Find where the given text appears and provide that cell's center as [x, y] coordinate. 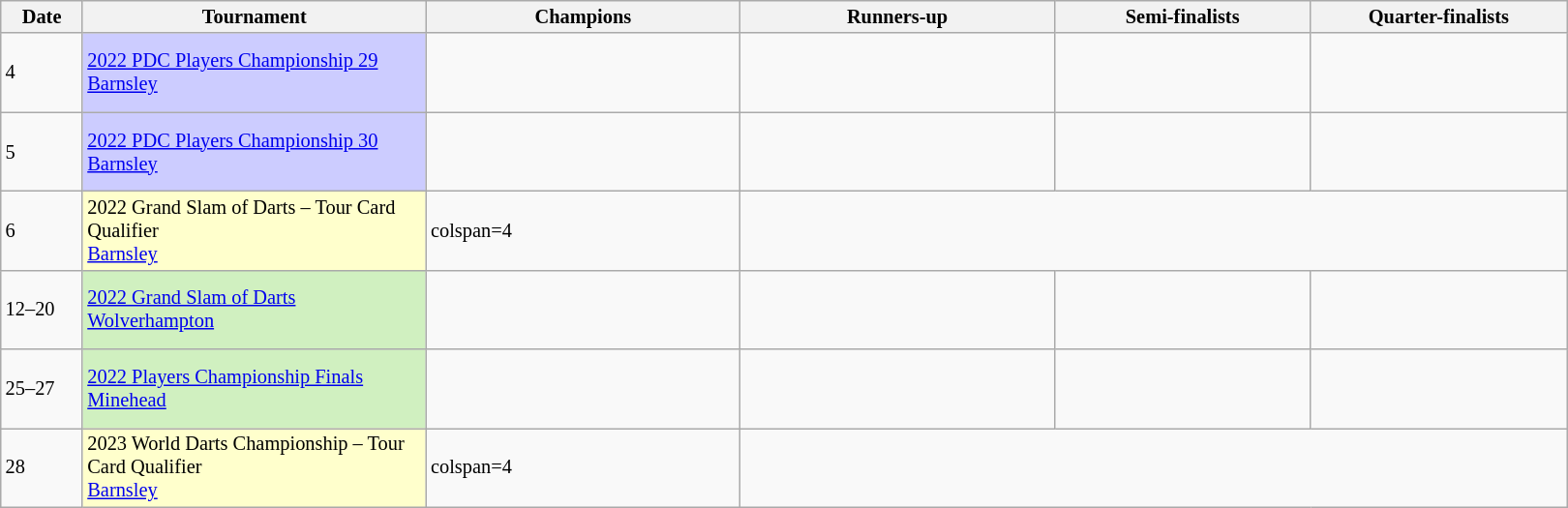
2022 Grand Slam of Darts Wolverhampton [254, 310]
2022 PDC Players Championship 30 Barnsley [254, 152]
28 [43, 467]
Date [43, 16]
12–20 [43, 310]
Champions [583, 16]
25–27 [43, 389]
2022 Players Championship Finals Minehead [254, 389]
6 [43, 230]
2022 PDC Players Championship 29 Barnsley [254, 73]
5 [43, 152]
Runners-up [898, 16]
4 [43, 73]
Tournament [254, 16]
Quarter-finalists [1438, 16]
2023 World Darts Championship – Tour Card Qualifier Barnsley [254, 467]
2022 Grand Slam of Darts – Tour Card Qualifier Barnsley [254, 230]
Semi-finalists [1183, 16]
